Extract the (X, Y) coordinate from the center of the cell holding the provided text.  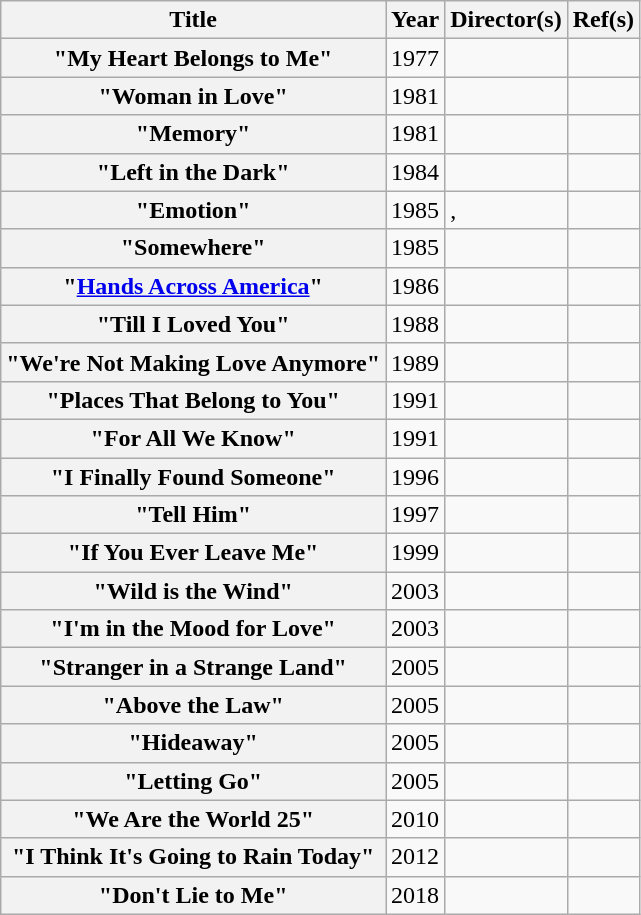
"Letting Go" (194, 781)
"Emotion" (194, 210)
"I'm in the Mood for Love" (194, 629)
"Till I Loved You" (194, 324)
2018 (416, 895)
2010 (416, 819)
"Left in the Dark" (194, 172)
"Above the Law" (194, 705)
1999 (416, 553)
"Wild is the Wind" (194, 591)
"My Heart Belongs to Me" (194, 58)
1977 (416, 58)
1988 (416, 324)
Year (416, 20)
"Don't Lie to Me" (194, 895)
1984 (416, 172)
1997 (416, 515)
"Somewhere" (194, 248)
1996 (416, 477)
"Woman in Love" (194, 96)
, (506, 210)
"Tell Him" (194, 515)
"Memory" (194, 134)
"We're Not Making Love Anymore" (194, 362)
"Places That Belong to You" (194, 400)
"Hideaway" (194, 743)
Director(s) (506, 20)
"For All We Know" (194, 438)
Ref(s) (603, 20)
1989 (416, 362)
"I Think It's Going to Rain Today" (194, 857)
1986 (416, 286)
Title (194, 20)
"Stranger in a Strange Land" (194, 667)
"Hands Across America" (194, 286)
2012 (416, 857)
"I Finally Found Someone" (194, 477)
"We Are the World 25" (194, 819)
"If You Ever Leave Me" (194, 553)
